Pinpoint the cell where the given text exists, returning its (x, y) midpoint coordinate. 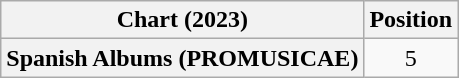
Position (411, 20)
Chart (2023) (182, 20)
Spanish Albums (PROMUSICAE) (182, 58)
5 (411, 58)
